Output the (x, y) coordinate of the center of the cell containing the given text.  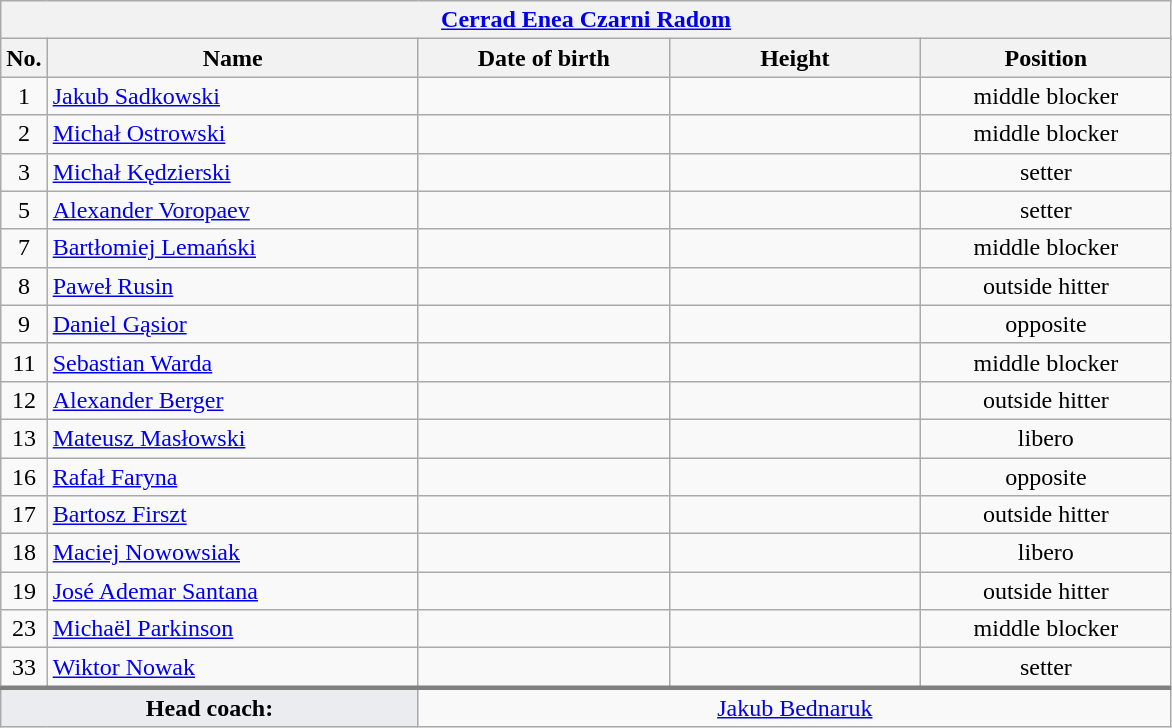
33 (24, 668)
9 (24, 324)
Bartosz Firszt (232, 515)
19 (24, 591)
Height (794, 58)
Sebastian Warda (232, 362)
Bartłomiej Lemański (232, 248)
Head coach: (210, 707)
Alexander Berger (232, 400)
Jakub Bednaruk (794, 707)
Date of birth (544, 58)
Paweł Rusin (232, 286)
16 (24, 477)
18 (24, 553)
Position (1046, 58)
7 (24, 248)
3 (24, 172)
Alexander Voropaev (232, 210)
1 (24, 96)
Wiktor Nowak (232, 668)
Daniel Gąsior (232, 324)
5 (24, 210)
Michał Kędzierski (232, 172)
Cerrad Enea Czarni Radom (586, 20)
Name (232, 58)
11 (24, 362)
8 (24, 286)
Rafał Faryna (232, 477)
Mateusz Masłowski (232, 438)
17 (24, 515)
23 (24, 629)
Jakub Sadkowski (232, 96)
2 (24, 134)
José Ademar Santana (232, 591)
Maciej Nowowsiak (232, 553)
Michał Ostrowski (232, 134)
12 (24, 400)
Michaël Parkinson (232, 629)
No. (24, 58)
13 (24, 438)
